Search for the cell housing the specified text and yield its (x, y) center coordinate. 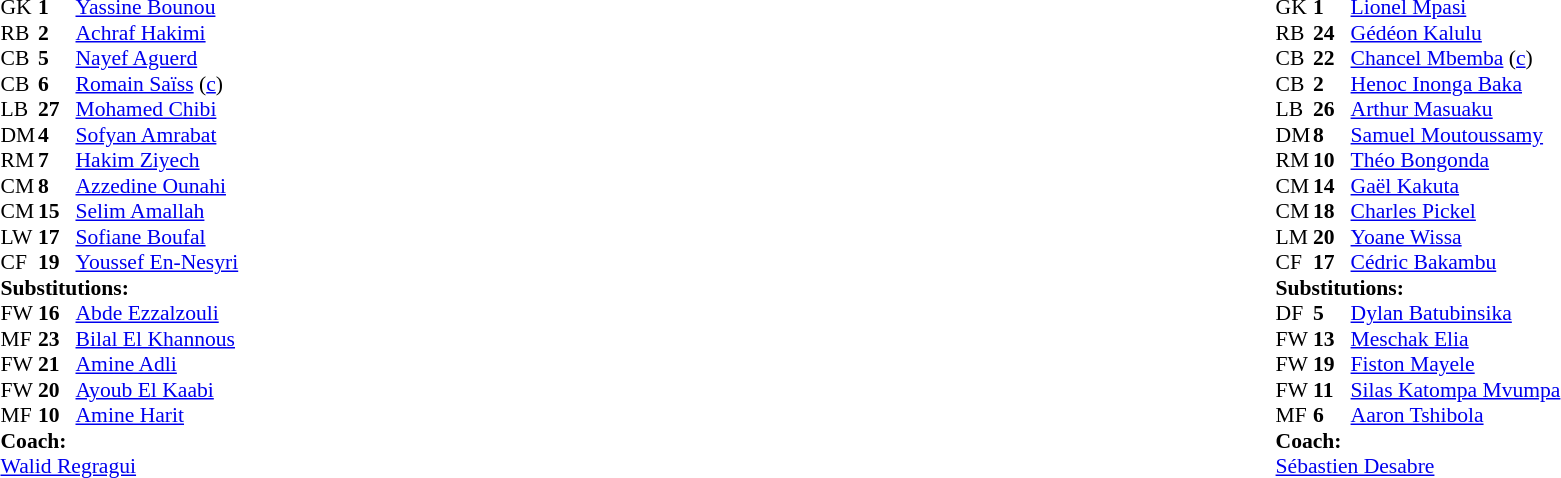
Bilal El Khannous (158, 339)
Amine Harit (158, 415)
Azzedine Ounahi (158, 186)
Dylan Batubinsika (1456, 313)
Henoc Inonga Baka (1456, 84)
26 (1332, 109)
7 (57, 161)
Arthur Masuaku (1456, 109)
Charles Pickel (1456, 211)
LM (1295, 237)
Selim Amallah (158, 211)
Hakim Ziyech (158, 161)
Gaël Kakuta (1456, 186)
16 (57, 313)
Romain Saïss (c) (158, 84)
Meschak Elia (1456, 339)
15 (57, 211)
4 (57, 135)
Sofyan Amrabat (158, 135)
Silas Katompa Mvumpa (1456, 390)
24 (1332, 33)
Youssef En-Nesyri (158, 263)
LW (19, 237)
Yoane Wissa (1456, 237)
Fiston Mayele (1456, 365)
Gédéon Kalulu (1456, 33)
Mohamed Chibi (158, 109)
Aaron Tshibola (1456, 415)
Nayef Aguerd (158, 59)
22 (1332, 59)
27 (57, 109)
Sofiane Boufal (158, 237)
Abde Ezzalzouli (158, 313)
Amine Adli (158, 365)
13 (1332, 339)
Samuel Moutoussamy (1456, 135)
DF (1295, 313)
Achraf Hakimi (158, 33)
21 (57, 365)
18 (1332, 211)
Théo Bongonda (1456, 161)
Cédric Bakambu (1456, 263)
11 (1332, 390)
Chancel Mbemba (c) (1456, 59)
14 (1332, 186)
Ayoub El Kaabi (158, 390)
23 (57, 339)
